Capture the cell that displays the provided text and extract its [X, Y] central coordinate. 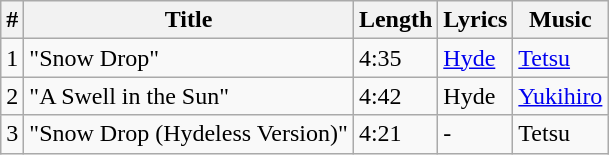
Yukihiro [560, 96]
Title [189, 20]
4:42 [395, 96]
‐ [476, 134]
"Snow Drop" [189, 58]
Lyrics [476, 20]
"A Swell in the Sun" [189, 96]
4:21 [395, 134]
4:35 [395, 58]
1 [12, 58]
"Snow Drop (Hydeless Version)" [189, 134]
2 [12, 96]
# [12, 20]
Music [560, 20]
Length [395, 20]
3 [12, 134]
